From the cell containing the given text, extract its center point as [X, Y] coordinate. 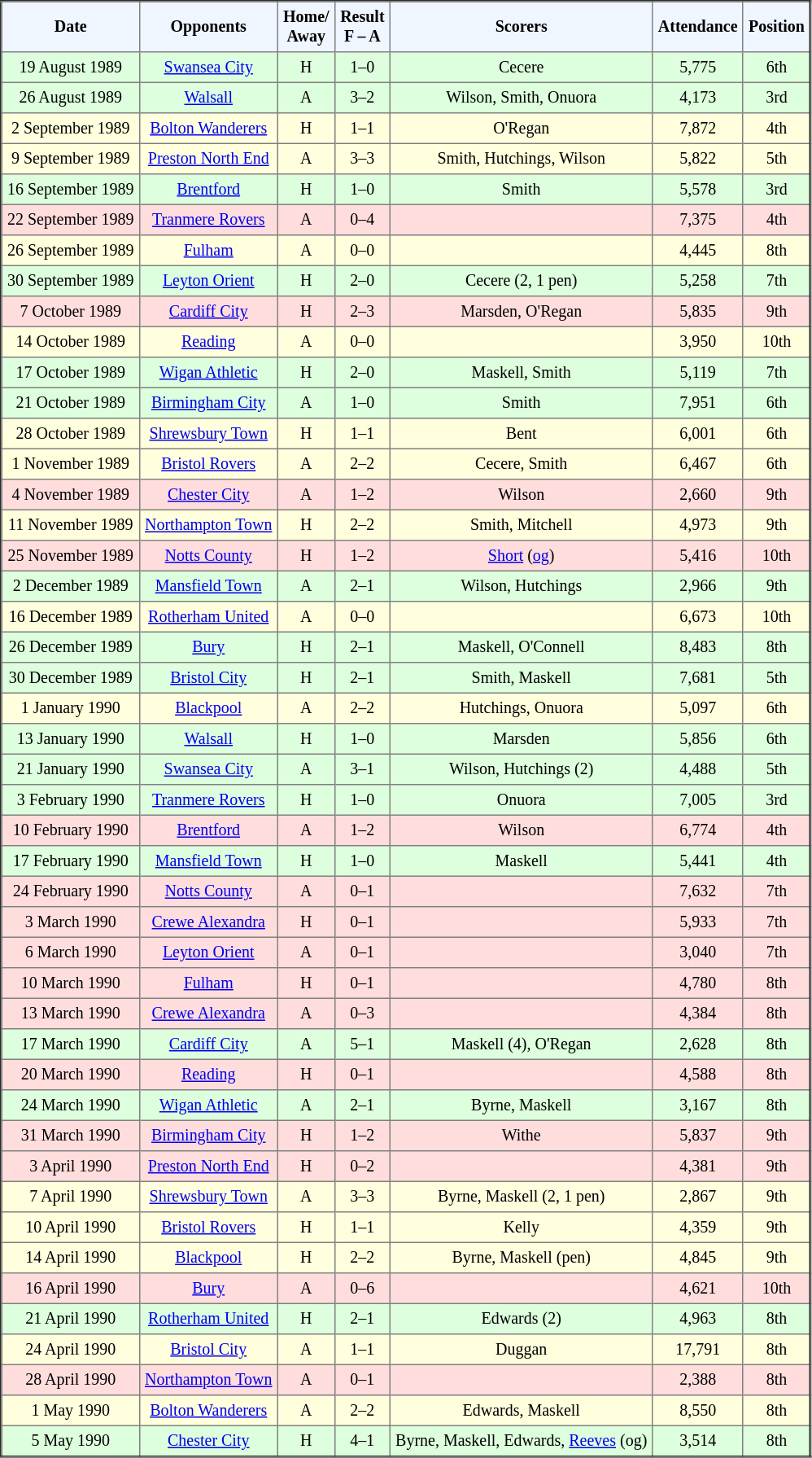
22 September 1989 [71, 220]
4,963 [698, 1319]
Maskell, Smith [521, 373]
16 April 1990 [71, 1289]
Marsden [521, 739]
Edwards, Maskell [521, 1411]
Hutchings, Onuora [521, 708]
5,258 [698, 281]
5,097 [698, 708]
26 September 1989 [71, 251]
13 January 1990 [71, 739]
2,867 [698, 1197]
4,445 [698, 251]
17,791 [698, 1350]
0–3 [362, 1014]
Onuora [521, 800]
Edwards (2) [521, 1319]
5,933 [698, 922]
7,005 [698, 800]
2 December 1989 [71, 586]
30 December 1989 [71, 678]
26 August 1989 [71, 98]
4,780 [698, 983]
6 March 1990 [71, 952]
3,167 [698, 1106]
3–1 [362, 769]
5 May 1990 [71, 1441]
13 March 1990 [71, 1014]
7,872 [698, 129]
6,001 [698, 434]
16 September 1989 [71, 190]
4,173 [698, 98]
Smith, Hutchings, Wilson [521, 159]
7,951 [698, 403]
Cecere (2, 1 pen) [521, 281]
0–2 [362, 1167]
10 April 1990 [71, 1228]
1 November 1989 [71, 464]
5–1 [362, 1044]
14 October 1989 [71, 342]
O'Regan [521, 129]
30 September 1989 [71, 281]
4,845 [698, 1258]
Maskell [521, 861]
7,681 [698, 678]
20 March 1990 [71, 1075]
Bent [521, 434]
5,441 [698, 861]
Smith, Mitchell [521, 525]
5,835 [698, 312]
4,621 [698, 1289]
Short (og) [521, 556]
11 November 1989 [71, 525]
5,775 [698, 68]
14 April 1990 [71, 1258]
4,588 [698, 1075]
25 November 1989 [71, 556]
8,483 [698, 647]
21 April 1990 [71, 1319]
Byrne, Maskell, Edwards, Reeves (og) [521, 1441]
17 February 1990 [71, 861]
2,660 [698, 495]
1 January 1990 [71, 708]
Marsden, O'Regan [521, 312]
7,632 [698, 891]
16 December 1989 [71, 617]
24 March 1990 [71, 1106]
7 April 1990 [71, 1197]
Maskell (4), O'Regan [521, 1044]
8,550 [698, 1411]
0–6 [362, 1289]
2–3 [362, 312]
Cecere [521, 68]
Home/Away [306, 27]
Scorers [521, 27]
Byrne, Maskell (2, 1 pen) [521, 1197]
10 February 1990 [71, 830]
24 February 1990 [71, 891]
Duggan [521, 1350]
4,973 [698, 525]
5,416 [698, 556]
Byrne, Maskell (pen) [521, 1258]
5,856 [698, 739]
3 March 1990 [71, 922]
2,628 [698, 1044]
3,040 [698, 952]
31 March 1990 [71, 1136]
Byrne, Maskell [521, 1106]
Cecere, Smith [521, 464]
28 April 1990 [71, 1380]
7 October 1989 [71, 312]
5,119 [698, 373]
2,388 [698, 1380]
3 April 1990 [71, 1167]
10 March 1990 [71, 983]
6,673 [698, 617]
1 May 1990 [71, 1411]
Kelly [521, 1228]
4,384 [698, 1014]
5,822 [698, 159]
17 October 1989 [71, 373]
5,837 [698, 1136]
4,381 [698, 1167]
ResultF – A [362, 27]
Smith, Maskell [521, 678]
21 October 1989 [71, 403]
3 February 1990 [71, 800]
4,488 [698, 769]
Attendance [698, 27]
19 August 1989 [71, 68]
Withe [521, 1136]
3–2 [362, 98]
Opponents [208, 27]
Maskell, O'Connell [521, 647]
Wilson, Smith, Onuora [521, 98]
21 January 1990 [71, 769]
4 November 1989 [71, 495]
9 September 1989 [71, 159]
0–4 [362, 220]
2 September 1989 [71, 129]
3,514 [698, 1441]
Date [71, 27]
Wilson, Hutchings (2) [521, 769]
Wilson, Hutchings [521, 586]
Position [776, 27]
6,774 [698, 830]
6,467 [698, 464]
28 October 1989 [71, 434]
3,950 [698, 342]
17 March 1990 [71, 1044]
4–1 [362, 1441]
26 December 1989 [71, 647]
7,375 [698, 220]
5,578 [698, 190]
2,966 [698, 586]
24 April 1990 [71, 1350]
4,359 [698, 1228]
